Output the [X, Y] coordinate of the center of the cell containing the given text.  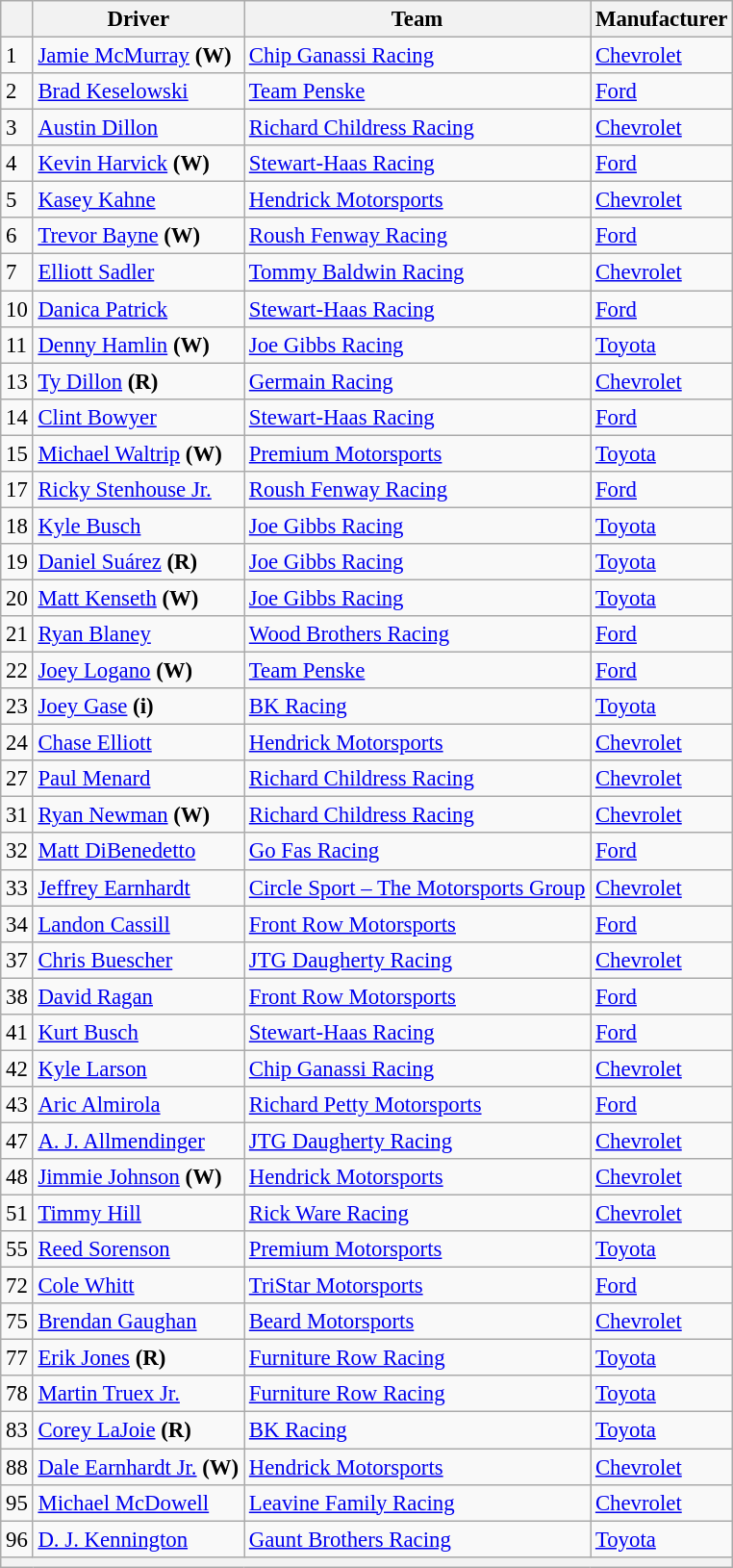
Matt Kenseth (W) [139, 598]
Danica Patrick [139, 309]
Daniel Suárez (R) [139, 562]
Manufacturer [662, 19]
Gaunt Brothers Racing [417, 1539]
Joey Gase (i) [139, 707]
Wood Brothers Racing [417, 634]
Jimmie Johnson (W) [139, 1177]
A. J. Allmendinger [139, 1141]
Kasey Kahne [139, 200]
Chris Buescher [139, 960]
Erik Jones (R) [139, 1358]
83 [17, 1430]
Clint Bowyer [139, 417]
20 [17, 598]
88 [17, 1467]
Rick Ware Racing [417, 1214]
Germain Racing [417, 381]
Chase Elliott [139, 743]
Elliott Sadler [139, 272]
24 [17, 743]
Denny Hamlin (W) [139, 345]
18 [17, 526]
Aric Almirola [139, 1105]
Circle Sport – The Motorsports Group [417, 887]
Ricky Stenhouse Jr. [139, 490]
Brad Keselowski [139, 91]
D. J. Kennington [139, 1539]
47 [17, 1141]
2 [17, 91]
37 [17, 960]
Matt DiBenedetto [139, 852]
Dale Earnhardt Jr. (W) [139, 1467]
Joey Logano (W) [139, 671]
Ryan Blaney [139, 634]
Cole Whitt [139, 1286]
Jamie McMurray (W) [139, 56]
38 [17, 996]
1 [17, 56]
51 [17, 1214]
Landon Cassill [139, 924]
10 [17, 309]
95 [17, 1503]
Kevin Harvick (W) [139, 164]
75 [17, 1322]
Michael Waltrip (W) [139, 453]
Ty Dillon (R) [139, 381]
11 [17, 345]
17 [17, 490]
14 [17, 417]
19 [17, 562]
Ryan Newman (W) [139, 815]
78 [17, 1395]
31 [17, 815]
Tommy Baldwin Racing [417, 272]
Timmy Hill [139, 1214]
TriStar Motorsports [417, 1286]
55 [17, 1249]
15 [17, 453]
13 [17, 381]
Michael McDowell [139, 1503]
21 [17, 634]
Kurt Busch [139, 1033]
27 [17, 779]
Richard Petty Motorsports [417, 1105]
Austin Dillon [139, 128]
Kyle Busch [139, 526]
34 [17, 924]
Brendan Gaughan [139, 1322]
33 [17, 887]
Driver [139, 19]
41 [17, 1033]
Jeffrey Earnhardt [139, 887]
Corey LaJoie (R) [139, 1430]
Trevor Bayne (W) [139, 236]
3 [17, 128]
42 [17, 1068]
43 [17, 1105]
72 [17, 1286]
David Ragan [139, 996]
48 [17, 1177]
Reed Sorenson [139, 1249]
32 [17, 852]
Paul Menard [139, 779]
7 [17, 272]
Leavine Family Racing [417, 1503]
5 [17, 200]
Go Fas Racing [417, 852]
Martin Truex Jr. [139, 1395]
Team [417, 19]
Beard Motorsports [417, 1322]
Kyle Larson [139, 1068]
22 [17, 671]
6 [17, 236]
96 [17, 1539]
23 [17, 707]
4 [17, 164]
77 [17, 1358]
